Identify which cell holds the provided text, then report its (x, y) central coordinate. 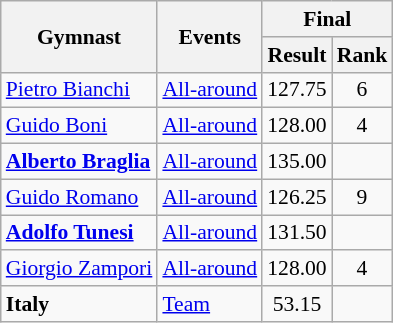
Alberto Braglia (80, 162)
Adolfo Tunesi (80, 233)
Giorgio Zampori (80, 269)
Gymnast (80, 36)
126.25 (296, 197)
6 (362, 90)
Rank (362, 55)
Team (210, 304)
Italy (80, 304)
Events (210, 36)
Guido Boni (80, 126)
Guido Romano (80, 197)
135.00 (296, 162)
131.50 (296, 233)
Pietro Bianchi (80, 90)
Final (327, 19)
127.75 (296, 90)
Result (296, 55)
53.15 (296, 304)
9 (362, 197)
